Return [x, y] of the center of cell containing provided text 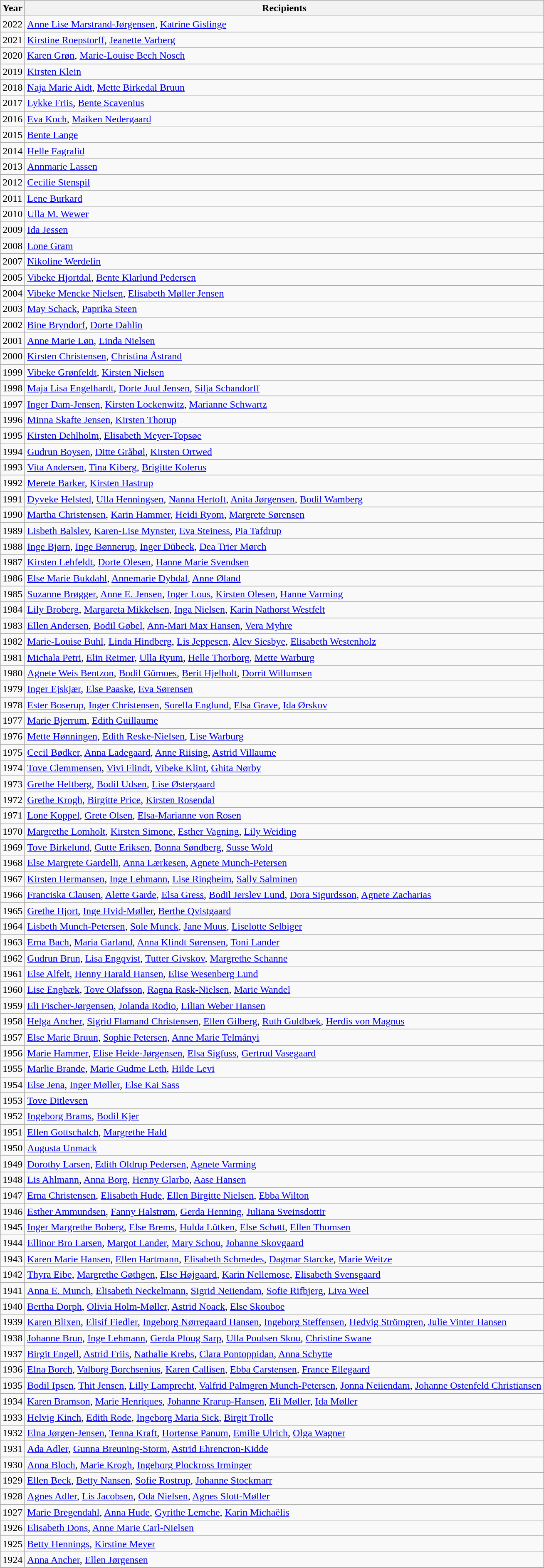
Lily Broberg, Margareta Mikkelsen, Inga Nielsen, Karin Nathorst Westfelt [284, 610]
2015 [12, 135]
Dyveke Helsted, Ulla Henningsen, Nanna Hertoft, Anita Jørgensen, Bodil Wamberg [284, 499]
1963 [12, 942]
Bine Bryndorf, Dorte Dahlin [284, 325]
Eli Fischer-Jørgensen, Jolanda Rodio, Lilian Weber Hansen [284, 1006]
Annmarie Lassen [284, 166]
Thyra Eibe, Margrethe Gøthgen, Else Højgaard, Karin Nellemose, Elisabeth Svensgaard [284, 1275]
1945 [12, 1227]
Grethe Heltberg, Bodil Udsen, Lise Østergaard [284, 784]
Suzanne Brøgger, Anne E. Jensen, Inger Lous, Kirsten Olesen, Hanne Varming [284, 594]
1998 [12, 388]
Ellen Gottschalch, Margrethe Hald [284, 1132]
Cecilie Stenspil [284, 182]
Lene Burkard [284, 198]
1924 [12, 1560]
1968 [12, 863]
Vita Andersen, Tina Kiberg, Brigitte Kolerus [284, 467]
Gudrun Brun, Lisa Engqvist, Tutter Givskov, Margrethe Schanne [284, 958]
Bente Lange [284, 135]
Inger Ejskjær, Else Paaske, Eva Sørensen [284, 689]
2016 [12, 119]
1965 [12, 910]
1960 [12, 990]
1939 [12, 1322]
1981 [12, 657]
Gudrun Boysen, Ditte Gråbøl, Kirsten Ortwed [284, 451]
Grethe Krogh, Birgitte Price, Kirsten Rosendal [284, 800]
1958 [12, 1021]
1930 [12, 1464]
1929 [12, 1481]
1961 [12, 974]
Michala Petri, Elin Reimer, Ulla Ryum, Helle Thorborg, Mette Warburg [284, 657]
1937 [12, 1354]
1967 [12, 879]
Minna Skafte Jensen, Kirsten Thorup [284, 420]
Vibeke Grønfeldt, Kirsten Nielsen [284, 372]
1949 [12, 1164]
Franciska Clausen, Alette Garde, Elsa Gress, Bodil Jerslev Lund, Dora Sigurdsson, Agnete Zacharias [284, 895]
1979 [12, 689]
Kirsten Klein [284, 72]
2010 [12, 214]
Kirsten Christensen, Christina Åstrand [284, 356]
1934 [12, 1401]
1983 [12, 626]
Bodil Ipsen, Thit Jensen, Lilly Lamprecht, Valfrid Palmgren Munch-Petersen, Jonna Neiiendam, Johanne Ostenfeld Christiansen [284, 1385]
1973 [12, 784]
2004 [12, 293]
1991 [12, 499]
Lis Ahlmann, Anna Borg, Henny Glarbo, Aase Hansen [284, 1180]
1943 [12, 1259]
Elisabeth Dons, Anne Marie Carl-Nielsen [284, 1528]
Lisbeth Munch-Petersen, Sole Munck, Jane Muus, Liselotte Selbiger [284, 926]
Elna Jørgen-Jensen, Tenna Kraft, Hortense Panum, Emilie Ulrich, Olga Wagner [284, 1433]
2007 [12, 262]
Recipients [284, 8]
Esther Ammundsen, Fanny Halstrøm, Gerda Henning, Juliana Sveinsdottir [284, 1212]
1978 [12, 705]
1955 [12, 1069]
Kirstine Roepstorff, Jeanette Varberg [284, 40]
Betty Hennings, Kirstine Meyer [284, 1544]
1948 [12, 1180]
Inger Margrethe Boberg, Else Brems, Hulda Lütken, Else Schøtt, Ellen Thomsen [284, 1227]
1964 [12, 926]
1954 [12, 1085]
Kirsten Hermansen, Inge Lehmann, Lise Ringheim, Sally Salminen [284, 879]
1952 [12, 1116]
Else Marie Bruun, Sophie Petersen, Anne Marie Telmányi [284, 1037]
Nikoline Werdelin [284, 262]
Augusta Unmack [284, 1148]
1935 [12, 1385]
1969 [12, 847]
Tove Clemmensen, Vivi Flindt, Vibeke Klint, Ghita Nørby [284, 768]
1927 [12, 1512]
Anna E. Munch, Elisabeth Neckelmann, Sigrid Neiiendam, Sofie Rifbjerg, Liva Weel [284, 1291]
Else Margrete Gardelli, Anna Lærkesen, Agnete Munch-Petersen [284, 863]
Helle Fagralid [284, 151]
Anne Lise Marstrand-Jørgensen, Katrine Gislinge [284, 24]
Birgit Engell, Astrid Friis, Nathalie Krebs, Clara Pontoppidan, Anna Schytte [284, 1354]
Ada Adler, Gunna Breuning-Storm, Astrid Ehrencron-Kidde [284, 1449]
Karen Bramson, Marie Henriques, Johanne Krarup-Hansen, Eli Møller, Ida Møller [284, 1401]
1982 [12, 641]
1950 [12, 1148]
Johanne Brun, Inge Lehmann, Gerda Ploug Sarp, Ulla Poulsen Skou, Christine Swane [284, 1338]
Bertha Dorph, Olivia Holm-Møller, Astrid Noack, Else Skouboe [284, 1306]
1994 [12, 451]
Agnes Adler, Lis Jacobsen, Oda Nielsen, Agnes Slott-Møller [284, 1496]
1941 [12, 1291]
1946 [12, 1212]
Else Jena, Inger Møller, Else Kai Sass [284, 1085]
1931 [12, 1449]
1980 [12, 673]
2018 [12, 87]
Erna Bach, Maria Garland, Anna Klindt Sørensen, Toni Lander [284, 942]
Martha Christensen, Karin Hammer, Heidi Ryom, Margrete Sørensen [284, 515]
Elna Borch, Valborg Borchsenius, Karen Callisen, Ebba Carstensen, France Ellegaard [284, 1370]
Inger Dam-Jensen, Kirsten Lockenwitz, Marianne Schwartz [284, 404]
Marie Bjerrum, Edith Guillaume [284, 721]
2019 [12, 72]
2000 [12, 356]
Mette Hønningen, Edith Reske-Nielsen, Lise Warburg [284, 737]
Helga Ancher, Sigrid Flamand Christensen, Ellen Gilberg, Ruth Guldbæk, Herdis von Magnus [284, 1021]
Naja Marie Aidt, Mette Birkedal Bruun [284, 87]
1947 [12, 1195]
2008 [12, 246]
Maja Lisa Engelhardt, Dorte Juul Jensen, Silja Schandorff [284, 388]
Ulla M. Wewer [284, 214]
1972 [12, 800]
1953 [12, 1101]
Lone Gram [284, 246]
1925 [12, 1544]
Ingeborg Brams, Bodil Kjer [284, 1116]
1926 [12, 1528]
1966 [12, 895]
Ellen Beck, Betty Nansen, Sofie Rostrup, Johanne Stockmarr [284, 1481]
1989 [12, 531]
2014 [12, 151]
1932 [12, 1433]
2020 [12, 56]
Agnete Weis Bentzon, Bodil Gümoes, Berit Hjelholt, Dorrit Willumsen [284, 673]
1938 [12, 1338]
1933 [12, 1417]
1936 [12, 1370]
Margrethe Lomholt, Kirsten Simone, Esther Vagning, Lily Weiding [284, 831]
1999 [12, 372]
1942 [12, 1275]
Karen Marie Hansen, Ellen Hartmann, Elisabeth Schmedes, Dagmar Starcke, Marie Weitze [284, 1259]
1975 [12, 752]
Ellinor Bro Larsen, Margot Lander, Mary Schou, Johanne Skovgaard [284, 1243]
1970 [12, 831]
Vibeke Mencke Nielsen, Elisabeth Møller Jensen [284, 293]
Karen Grøn, Marie-Louise Bech Nosch [284, 56]
1985 [12, 594]
1997 [12, 404]
Merete Barker, Kirsten Hastrup [284, 483]
Helvig Kinch, Edith Rode, Ingeborg Maria Sick, Birgit Trolle [284, 1417]
Else Marie Bukdahl, Annemarie Dybdal, Anne Øland [284, 578]
1984 [12, 610]
1956 [12, 1053]
Marie Hammer, Elise Heide-Jørgensen, Elsa Sigfuss, Gertrud Vasegaard [284, 1053]
1986 [12, 578]
2003 [12, 309]
Anna Ancher, Ellen Jørgensen [284, 1560]
1951 [12, 1132]
2011 [12, 198]
1995 [12, 435]
Lisbeth Balslev, Karen-Lise Mynster, Eva Steiness, Pia Tafdrup [284, 531]
Eva Koch, Maiken Nedergaard [284, 119]
Marie-Louise Buhl, Linda Hindberg, Lis Jeppesen, Alev Siesbye, Elisabeth Westenholz [284, 641]
1987 [12, 562]
Year [12, 8]
1977 [12, 721]
Ida Jessen [284, 230]
Marlie Brande, Marie Gudme Leth, Hilde Levi [284, 1069]
Anna Bloch, Marie Krogh, Ingeborg Plockross Irminger [284, 1464]
May Schack, Paprika Steen [284, 309]
2013 [12, 166]
2001 [12, 341]
2022 [12, 24]
Else Alfelt, Henny Harald Hansen, Elise Wesenberg Lund [284, 974]
2005 [12, 277]
1996 [12, 420]
Dorothy Larsen, Edith Oldrup Pedersen, Agnete Varming [284, 1164]
1992 [12, 483]
Karen Blixen, Elisif Fiedler, Ingeborg Nørregaard Hansen, Ingeborg Steffensen, Hedvig Strömgren, Julie Vinter Hansen [284, 1322]
Kirsten Lehfeldt, Dorte Olesen, Hanne Marie Svendsen [284, 562]
Ellen Andersen, Bodil Gøbel, Ann-Mari Max Hansen, Vera Myhre [284, 626]
1990 [12, 515]
1971 [12, 816]
Grethe Hjort, Inge Hvid-Møller, Berthe Qvistgaard [284, 910]
1928 [12, 1496]
2012 [12, 182]
2002 [12, 325]
Inge Bjørn, Inge Bønnerup, Inger Dübeck, Dea Trier Mørch [284, 547]
Tove Ditlevsen [284, 1101]
1974 [12, 768]
1976 [12, 737]
2017 [12, 103]
Lykke Friis, Bente Scavenius [284, 103]
Lise Engbæk, Tove Olafsson, Ragna Rask-Nielsen, Marie Wandel [284, 990]
Lone Koppel, Grete Olsen, Elsa-Marianne von Rosen [284, 816]
Ester Boserup, Inger Christensen, Sorella Englund, Elsa Grave, Ida Ørskov [284, 705]
2021 [12, 40]
Vibeke Hjortdal, Bente Klarlund Pedersen [284, 277]
1959 [12, 1006]
1944 [12, 1243]
1940 [12, 1306]
Marie Bregendahl, Anna Hude, Gyrithe Lemche, Karin Michaëlis [284, 1512]
Erna Christensen, Elisabeth Hude, Ellen Birgitte Nielsen, Ebba Wilton [284, 1195]
Cecil Bødker, Anna Ladegaard, Anne Riising, Astrid Villaume [284, 752]
2009 [12, 230]
Kirsten Dehlholm, Elisabeth Meyer-Topsøe [284, 435]
Anne Marie Løn, Linda Nielsen [284, 341]
1988 [12, 547]
1993 [12, 467]
1962 [12, 958]
Tove Birkelund, Gutte Eriksen, Bonna Søndberg, Susse Wold [284, 847]
1957 [12, 1037]
